From the cell containing the given text, extract its center point as (x, y) coordinate. 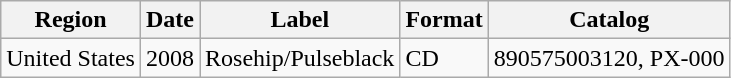
2008 (170, 58)
Catalog (609, 20)
United States (71, 58)
Label (300, 20)
Region (71, 20)
Format (444, 20)
Date (170, 20)
CD (444, 58)
890575003120, PX-000 (609, 58)
Rosehip/Pulseblack (300, 58)
